Extract the (x, y) coordinate from the center of the cell holding the provided text.  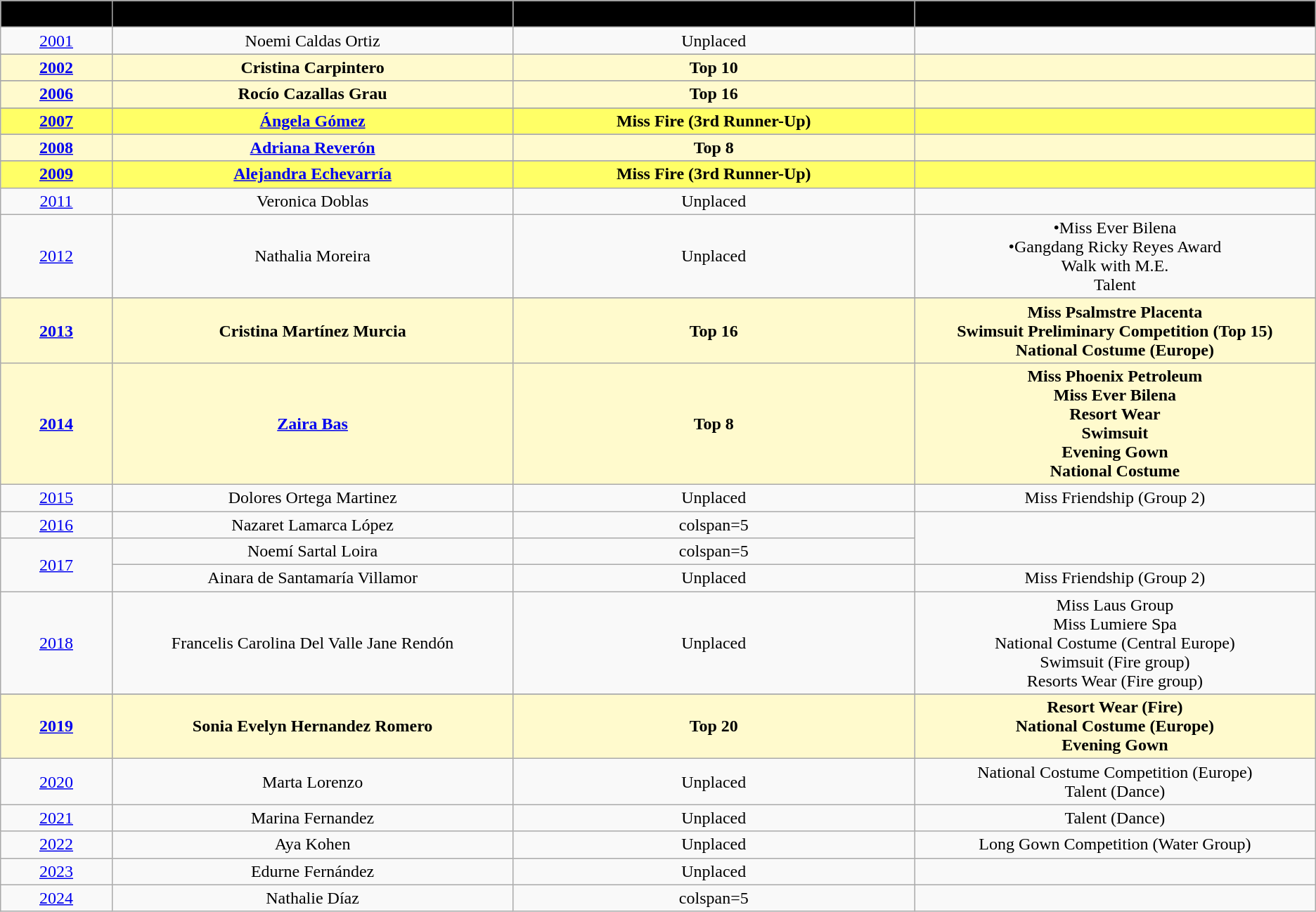
2017 (56, 565)
2024 (56, 898)
Sonia Evelyn Hernandez Romero (312, 727)
2012 (56, 256)
Miss Laus GroupMiss Lumiere Spa National Costume (Central Europe) Swimsuit (Fire group) Resorts Wear (Fire group) (1115, 643)
Nathalia Moreira (312, 256)
Top 20 (714, 727)
2011 (56, 201)
Ainara de Santamaría Villamor (312, 578)
Resort Wear (Fire) National Costume (Europe) Evening Gown (1115, 727)
2009 (56, 174)
Zaira Bas (312, 423)
Francelis Carolina Del Valle Jane Rendón (312, 643)
Alejandra Echevarría (312, 174)
Nathalie Díaz (312, 898)
Year (56, 14)
National Costume Competition (Europe) Talent (Dance) (1115, 781)
Dolores Ortega Martinez (312, 497)
2006 (56, 94)
Rocío Cazallas Grau (312, 94)
2020 (56, 781)
Miss Psalmstre PlacentaSwimsuit Preliminary Competition (Top 15) National Costume (Europe) (1115, 330)
2008 (56, 148)
Aya Kohen (312, 845)
Marta Lorenzo (312, 781)
Miss Earth Spain (312, 14)
Long Gown Competition (Water Group) (1115, 845)
2022 (56, 845)
2001 (56, 41)
2018 (56, 643)
2007 (56, 121)
2016 (56, 525)
Miss Phoenix PetroleumMiss Ever Bilena Resort Wear Swimsuit Evening Gown National Costume (1115, 423)
Talent (Dance) (1115, 818)
Noemí Sartal Loira (312, 552)
2019 (56, 727)
2023 (56, 871)
Marina Fernandez (312, 818)
2015 (56, 497)
2002 (56, 67)
2021 (56, 818)
Noemi Caldas Ortiz (312, 41)
Ángela Gómez (312, 121)
Adriana Reverón (312, 148)
Cristina Martínez Murcia (312, 330)
Nazaret Lamarca López (312, 525)
Veronica Doblas (312, 201)
2013 (56, 330)
Top 10 (714, 67)
Placement (714, 14)
2014 (56, 423)
Special Awards (1115, 14)
Edurne Fernández (312, 871)
Cristina Carpintero (312, 67)
•Miss Ever Bilena•Gangdang Ricky Reyes Award Walk with M.E. Talent (1115, 256)
